Extract the [X, Y] coordinate from the center of the cell holding the provided text.  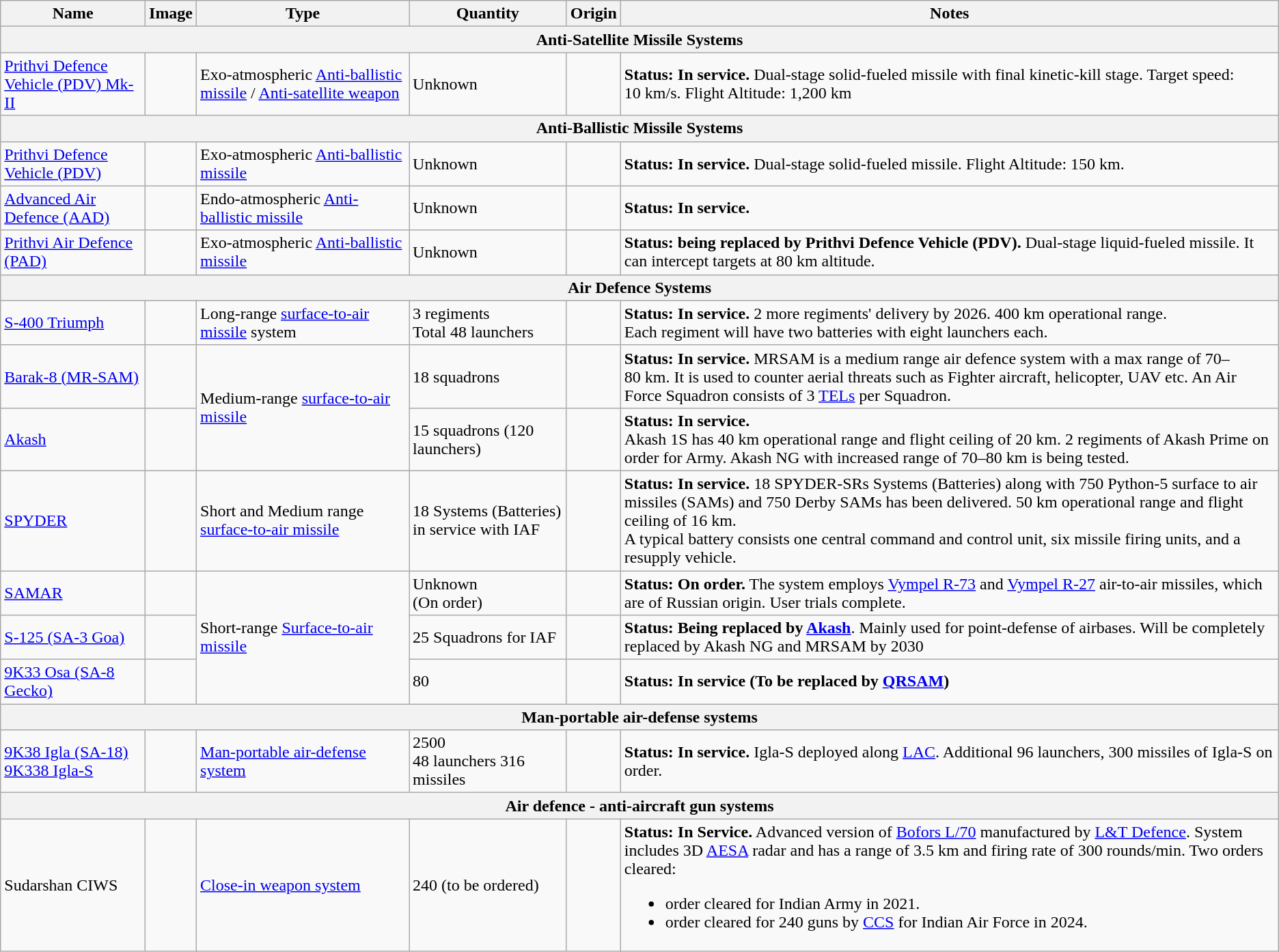
S-125 (SA-3 Goa) [73, 638]
3 regimentsTotal 48 launchers [488, 322]
Advanced Air Defence (AAD) [73, 208]
SPYDER [73, 520]
Akash [73, 439]
Notes [950, 14]
Status: In service. 2 more regiments' delivery by 2026. 400 km operational range.Each regiment will have two batteries with eight launchers each. [950, 322]
9K38 Igla (SA-18)9K338 Igla-S [73, 761]
15 squadrons (120 launchers) [488, 439]
Prithvi Defence Vehicle (PDV) [73, 164]
Status: In service. Dual-stage solid-fueled missile. Flight Altitude: 150 km. [950, 164]
Short and Medium range surface-to-air missile [303, 520]
250048 launchers 316 missiles [488, 761]
Status: In service. Dual-stage solid-fueled missile with final kinetic-kill stage. Target speed: 10 km/s. Flight Altitude: 1,200 km [950, 84]
Medium-range surface-to-air missile [303, 408]
Endo-atmospheric Anti-ballistic missile [303, 208]
Status: Being replaced by Akash. Mainly used for point-defense of airbases. Will be completely replaced by Akash NG and MRSAM by 2030 [950, 638]
Man-portable air-defense systems [639, 717]
S-400 Triumph [73, 322]
Image [171, 14]
Anti-Satellite Missile Systems [639, 40]
Sudarshan CIWS [73, 885]
Air Defence Systems [639, 288]
Anti-Ballistic Missile Systems [639, 128]
Name [73, 14]
Man-portable air-defense system [303, 761]
Status: In service. Igla-S deployed along LAC. Additional 96 launchers, 300 missiles of Igla-S on order. [950, 761]
Long-range surface-to-air missile system [303, 322]
Type [303, 14]
SAMAR [73, 593]
Status: In service (To be replaced by QRSAM) [950, 682]
Air defence - anti-aircraft gun systems [639, 806]
Status: being replaced by Prithvi Defence Vehicle (PDV). Dual-stage liquid-fueled missile. It can intercept targets at 80 km altitude. [950, 253]
9K33 Osa (SA-8 Gecko) [73, 682]
Status: In service. [950, 208]
Origin [593, 14]
18 Systems (Batteries) in service with IAF [488, 520]
Close-in weapon system [303, 885]
Quantity [488, 14]
18 squadrons [488, 376]
Exo-atmospheric Anti-ballistic missile / Anti-satellite weapon [303, 84]
Unknown(On order) [488, 593]
80 [488, 682]
Prithvi Defence Vehicle (PDV) Mk-II [73, 84]
Prithvi Air Defence (PAD) [73, 253]
240 (to be ordered) [488, 885]
25 Squadrons for IAF [488, 638]
Status: On order. The system employs Vympel R-73 and Vympel R-27 air-to-air missiles, which are of Russian origin. User trials complete. [950, 593]
Short-range Surface-to-air missile [303, 638]
Barak-8 (MR-SAM) [73, 376]
